Scan for the cell matching the given text and deliver its [x, y] coordinate at center. 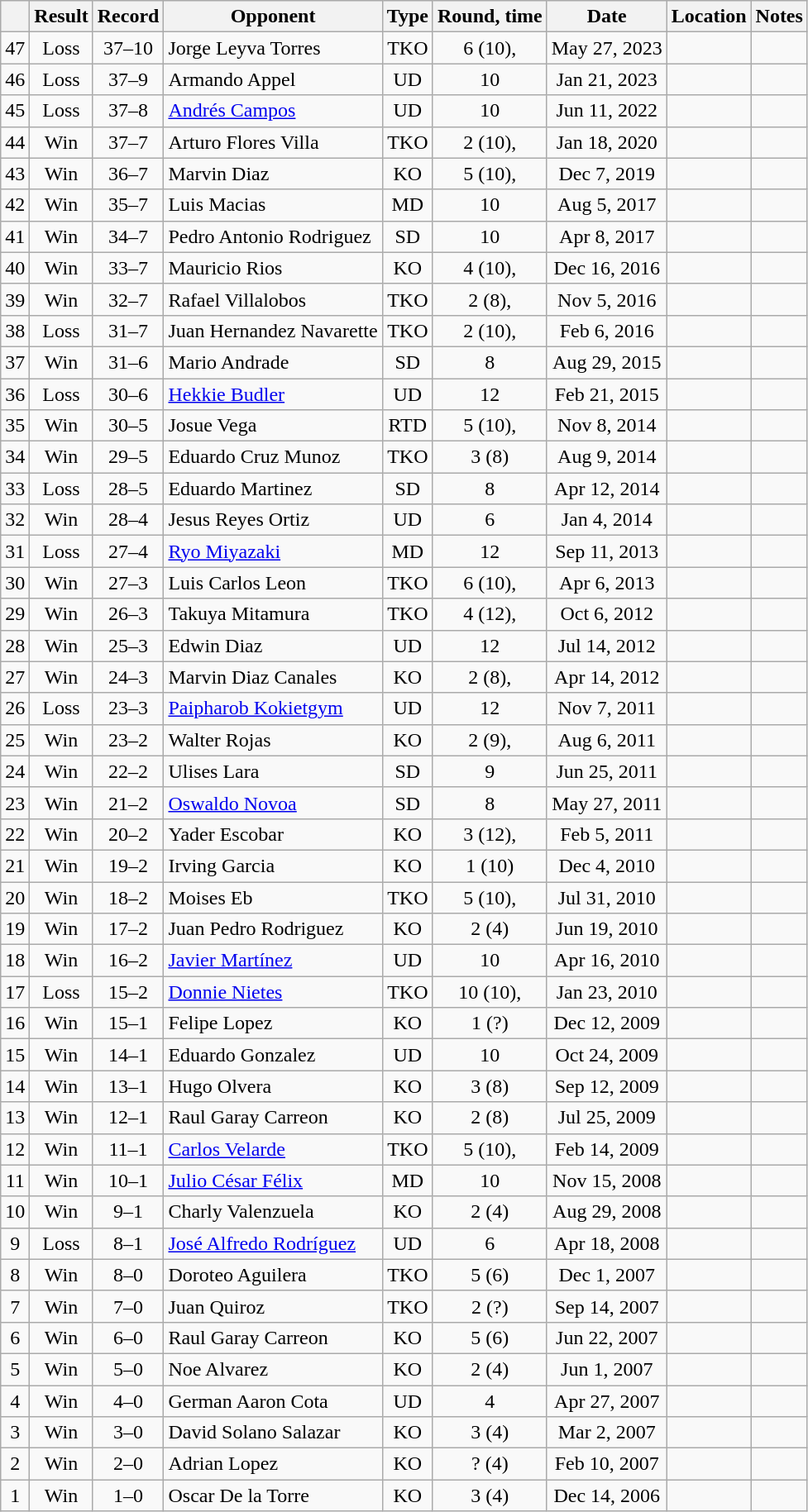
Aug 6, 2011 [607, 740]
1 (?) [490, 1023]
2 (?) [490, 1306]
RTD [407, 426]
Apr 8, 2017 [607, 236]
8–0 [128, 1275]
Record [128, 17]
Oct 24, 2009 [607, 1055]
Adrian Lopez [273, 1464]
German Aaron Cota [273, 1401]
Pedro Antonio Rodriguez [273, 236]
Edwin Diaz [273, 646]
Felipe Lopez [273, 1023]
Dec 12, 2009 [607, 1023]
10 (10), [490, 992]
20 [15, 897]
7 [15, 1306]
Walter Rojas [273, 740]
25–3 [128, 646]
32–7 [128, 299]
27 [15, 677]
Apr 14, 2012 [607, 677]
12–1 [128, 1118]
Eduardo Gonzalez [273, 1055]
Arturo Flores Villa [273, 142]
Aug 29, 2015 [607, 362]
Location [709, 17]
34 [15, 457]
Yader Escobar [273, 834]
30 [15, 583]
25 [15, 740]
19 [15, 929]
Jun 11, 2022 [607, 111]
1 [15, 1495]
Jun 22, 2007 [607, 1338]
Armando Appel [273, 79]
Jan 4, 2014 [607, 520]
Opponent [273, 17]
Feb 10, 2007 [607, 1464]
Dec 16, 2016 [607, 268]
36 [15, 394]
Moises Eb [273, 897]
46 [15, 79]
Apr 27, 2007 [607, 1401]
2 [15, 1464]
Nov 15, 2008 [607, 1181]
Apr 16, 2010 [607, 961]
47 [15, 48]
Apr 6, 2013 [607, 583]
23–3 [128, 708]
37–9 [128, 79]
Rafael Villalobos [273, 299]
29 [15, 614]
Round, time [490, 17]
3 (12), [490, 834]
39 [15, 299]
Feb 14, 2009 [607, 1149]
Luis Carlos Leon [273, 583]
Andrés Campos [273, 111]
4–0 [128, 1401]
6–0 [128, 1338]
15 [15, 1055]
Sep 11, 2013 [607, 551]
23–2 [128, 740]
? (4) [490, 1464]
42 [15, 205]
Jul 31, 2010 [607, 897]
37–8 [128, 111]
2 (9), [490, 740]
23 [15, 803]
37 [15, 362]
Jan 23, 2010 [607, 992]
21 [15, 866]
2–0 [128, 1464]
40 [15, 268]
10–1 [128, 1181]
2 (8) [490, 1118]
Paipharob Kokietgym [273, 708]
17 [15, 992]
27–3 [128, 583]
Notes [779, 17]
Josue Vega [273, 426]
16–2 [128, 961]
Dec 4, 2010 [607, 866]
Hekkie Budler [273, 394]
Feb 5, 2011 [607, 834]
26 [15, 708]
Javier Martínez [273, 961]
Luis Macias [273, 205]
33–7 [128, 268]
18–2 [128, 897]
David Solano Salazar [273, 1433]
29–5 [128, 457]
37–10 [128, 48]
21–2 [128, 803]
Irving Garcia [273, 866]
36–7 [128, 174]
Sep 14, 2007 [607, 1306]
37–7 [128, 142]
Oct 6, 2012 [607, 614]
31 [15, 551]
Charly Valenzuela [273, 1212]
7–0 [128, 1306]
3 [15, 1433]
Juan Pedro Rodriguez [273, 929]
Jun 19, 2010 [607, 929]
19–2 [128, 866]
Jul 25, 2009 [607, 1118]
Ulises Lara [273, 771]
18 [15, 961]
30–5 [128, 426]
44 [15, 142]
José Alfredo Rodríguez [273, 1243]
Dec 1, 2007 [607, 1275]
Jul 14, 2012 [607, 646]
Ryo Miyazaki [273, 551]
May 27, 2011 [607, 803]
11 [15, 1181]
Jan 18, 2020 [607, 142]
Julio César Félix [273, 1181]
13–1 [128, 1086]
Aug 29, 2008 [607, 1212]
Type [407, 17]
Jesus Reyes Ortiz [273, 520]
Apr 12, 2014 [607, 489]
17–2 [128, 929]
Mario Andrade [273, 362]
38 [15, 331]
28–4 [128, 520]
31–7 [128, 331]
Jan 21, 2023 [607, 79]
4 (10), [490, 268]
Takuya Mitamura [273, 614]
Aug 5, 2017 [607, 205]
1 (10) [490, 866]
Mar 2, 2007 [607, 1433]
22–2 [128, 771]
Feb 21, 2015 [607, 394]
11–1 [128, 1149]
Sep 12, 2009 [607, 1086]
26–3 [128, 614]
14 [15, 1086]
Oscar De la Torre [273, 1495]
Noe Alvarez [273, 1369]
Donnie Nietes [273, 992]
15–2 [128, 992]
15–1 [128, 1023]
Juan Hernandez Navarette [273, 331]
Hugo Olvera [273, 1086]
20–2 [128, 834]
Result [61, 17]
Jun 1, 2007 [607, 1369]
Marvin Diaz Canales [273, 677]
8–1 [128, 1243]
16 [15, 1023]
Juan Quiroz [273, 1306]
Marvin Diaz [273, 174]
22 [15, 834]
31–6 [128, 362]
Apr 18, 2008 [607, 1243]
Nov 8, 2014 [607, 426]
9–1 [128, 1212]
1–0 [128, 1495]
Date [607, 17]
Dec 14, 2006 [607, 1495]
Feb 6, 2016 [607, 331]
5–0 [128, 1369]
27–4 [128, 551]
Jorge Leyva Torres [273, 48]
28–5 [128, 489]
32 [15, 520]
Mauricio Rios [273, 268]
24–3 [128, 677]
34–7 [128, 236]
Carlos Velarde [273, 1149]
33 [15, 489]
Oswaldo Novoa [273, 803]
Eduardo Martinez [273, 489]
45 [15, 111]
41 [15, 236]
4 (12), [490, 614]
3–0 [128, 1433]
24 [15, 771]
14–1 [128, 1055]
28 [15, 646]
13 [15, 1118]
Jun 25, 2011 [607, 771]
Eduardo Cruz Munoz [273, 457]
35–7 [128, 205]
Dec 7, 2019 [607, 174]
Doroteo Aguilera [273, 1275]
Nov 7, 2011 [607, 708]
5 [15, 1369]
Aug 9, 2014 [607, 457]
Nov 5, 2016 [607, 299]
30–6 [128, 394]
35 [15, 426]
43 [15, 174]
May 27, 2023 [607, 48]
